Capture the cell that displays the provided text and extract its (x, y) central coordinate. 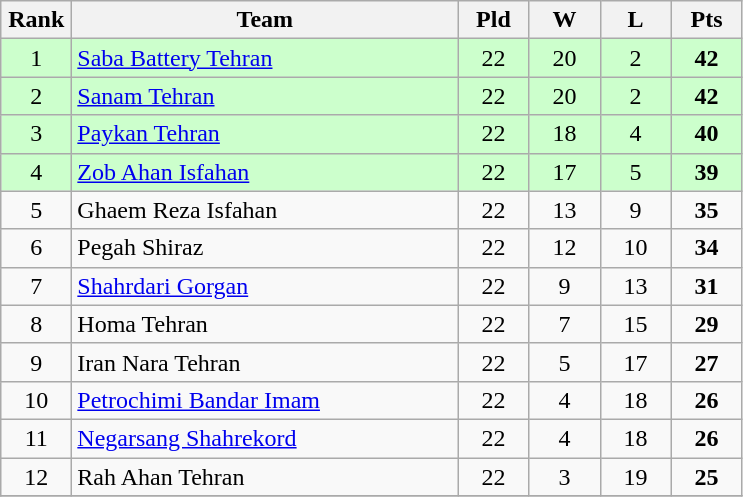
Ghaem Reza Isfahan (265, 210)
39 (706, 172)
Shahrdari Gorgan (265, 286)
Pegah Shiraz (265, 248)
Paykan Tehran (265, 134)
L (636, 20)
29 (706, 324)
34 (706, 248)
27 (706, 362)
25 (706, 477)
Team (265, 20)
15 (636, 324)
19 (636, 477)
Pld (494, 20)
Rank (36, 20)
6 (36, 248)
Homa Tehran (265, 324)
Zob Ahan Isfahan (265, 172)
Iran Nara Tehran (265, 362)
40 (706, 134)
Petrochimi Bandar Imam (265, 400)
Negarsang Shahrekord (265, 438)
11 (36, 438)
35 (706, 210)
31 (706, 286)
1 (36, 58)
W (564, 20)
Rah Ahan Tehran (265, 477)
Pts (706, 20)
Sanam Tehran (265, 96)
8 (36, 324)
Saba Battery Tehran (265, 58)
